Locate the cell with the specified text and output its [x, y] center coordinate. 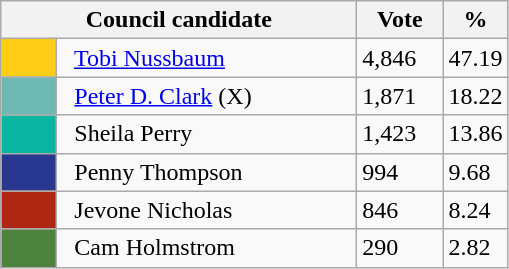
2.82 [476, 248]
Tobi Nussbaum [207, 58]
13.86 [476, 134]
Vote [400, 20]
% [476, 20]
846 [400, 210]
1,423 [400, 134]
1,871 [400, 96]
Cam Holmstrom [207, 248]
Council candidate [179, 20]
Jevone Nicholas [207, 210]
994 [400, 172]
18.22 [476, 96]
Peter D. Clark (X) [207, 96]
8.24 [476, 210]
Penny Thompson [207, 172]
Sheila Perry [207, 134]
4,846 [400, 58]
9.68 [476, 172]
47.19 [476, 58]
290 [400, 248]
